Return (x, y) of the center of cell containing provided text 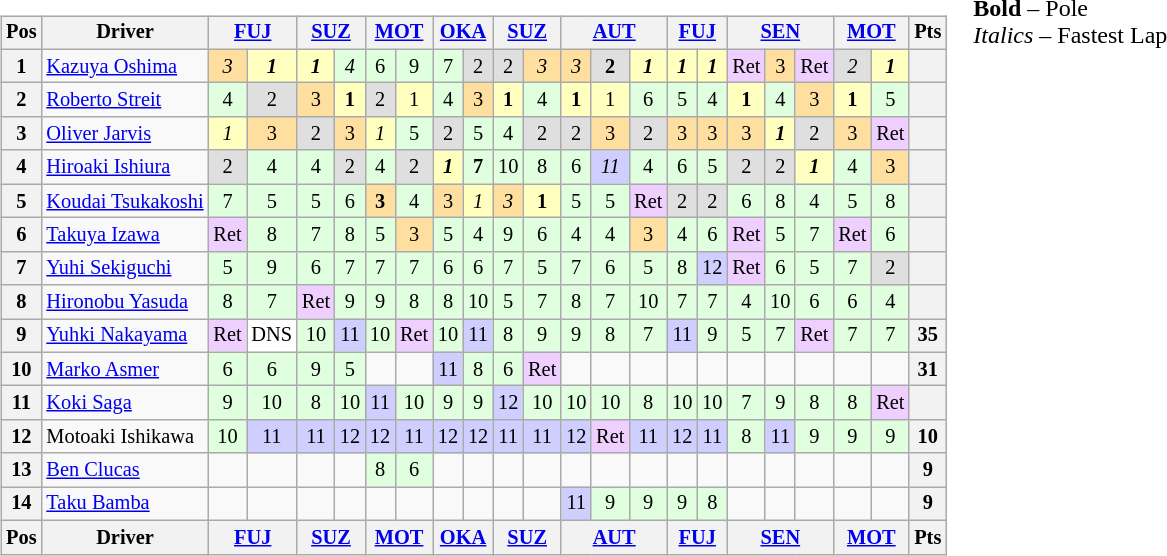
Oliver Jarvis (124, 134)
Taku Bamba (124, 504)
Roberto Streit (124, 100)
31 (928, 369)
Marko Asmer (124, 369)
14 (21, 504)
Koudai Tsukakoshi (124, 201)
Motoaki Ishikawa (124, 437)
35 (928, 336)
Yuhi Sekiguchi (124, 268)
Kazuya Oshima (124, 66)
Hiroaki Ishiura (124, 167)
Hironobu Yasuda (124, 302)
13 (21, 470)
Ben Clucas (124, 470)
Takuya Izawa (124, 235)
Yuhki Nakayama (124, 336)
DNS (271, 336)
Koki Saga (124, 403)
